Identify which cell holds the provided text, then report its [x, y] central coordinate. 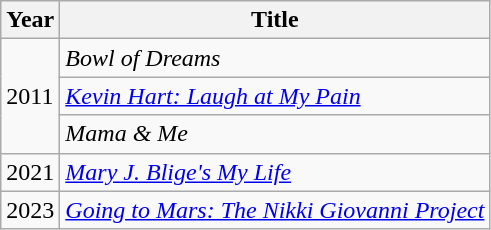
Going to Mars: The Nikki Giovanni Project [275, 210]
Title [275, 20]
Year [30, 20]
2023 [30, 210]
Mary J. Blige's My Life [275, 172]
Mama & Me [275, 134]
Bowl of Dreams [275, 58]
2021 [30, 172]
Kevin Hart: Laugh at My Pain [275, 96]
2011 [30, 96]
